Return the (x, y) coordinate for the center point of the cell that contains the specified text.  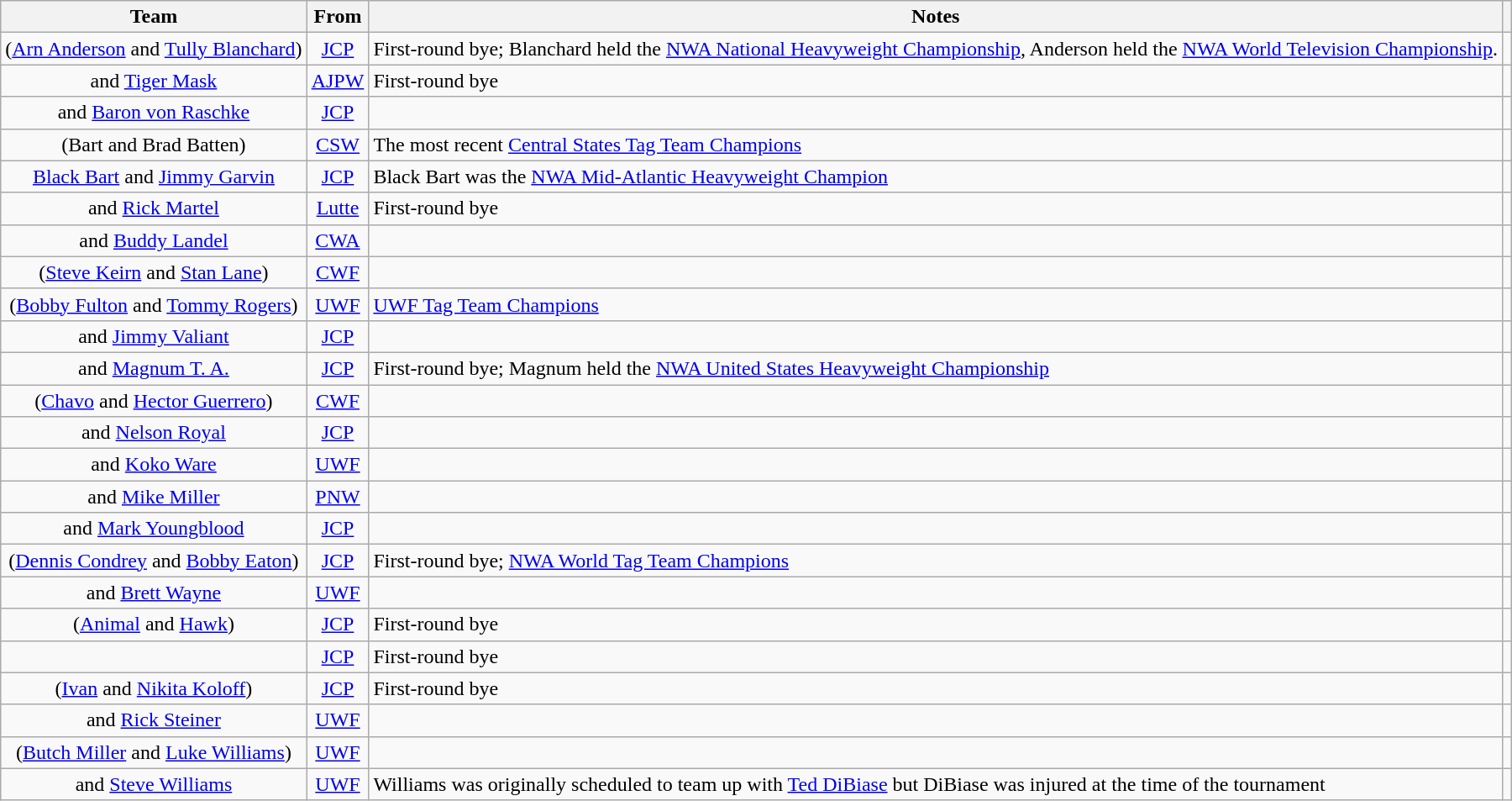
Williams was originally scheduled to team up with Ted DiBiase but DiBiase was injured at the time of the tournament (936, 784)
and Magnum T. A. (154, 368)
(Arn Anderson and Tully Blanchard) (154, 49)
and Rick Steiner (154, 720)
(Dennis Condrey and Bobby Eaton) (154, 561)
(Animal and Hawk) (154, 624)
First-round bye; Blanchard held the NWA National Heavyweight Championship, Anderson held the NWA World Television Championship. (936, 49)
and Brett Wayne (154, 593)
(Chavo and Hector Guerrero) (154, 401)
and Mike Miller (154, 497)
Notes (936, 17)
(Bart and Brad Batten) (154, 145)
UWF Tag Team Champions (936, 304)
The most recent Central States Tag Team Champions (936, 145)
and Tiger Mask (154, 81)
Black Bart was the NWA Mid-Atlantic Heavyweight Champion (936, 177)
(Ivan and Nikita Koloff) (154, 688)
First-round bye; Magnum held the NWA United States Heavyweight Championship (936, 368)
CSW (338, 145)
From (338, 17)
and Koko Ware (154, 465)
First-round bye; NWA World Tag Team Champions (936, 561)
Lutte (338, 208)
AJPW (338, 81)
and Jimmy Valiant (154, 336)
(Steve Keirn and Stan Lane) (154, 272)
(Bobby Fulton and Tommy Rogers) (154, 304)
and Nelson Royal (154, 433)
Team (154, 17)
Black Bart and Jimmy Garvin (154, 177)
and Rick Martel (154, 208)
and Mark Youngblood (154, 529)
and Baron von Raschke (154, 113)
and Steve Williams (154, 784)
CWA (338, 240)
and Buddy Landel (154, 240)
(Butch Miller and Luke Williams) (154, 752)
PNW (338, 497)
